Scan for the cell matching the given text and deliver its [X, Y] coordinate at center. 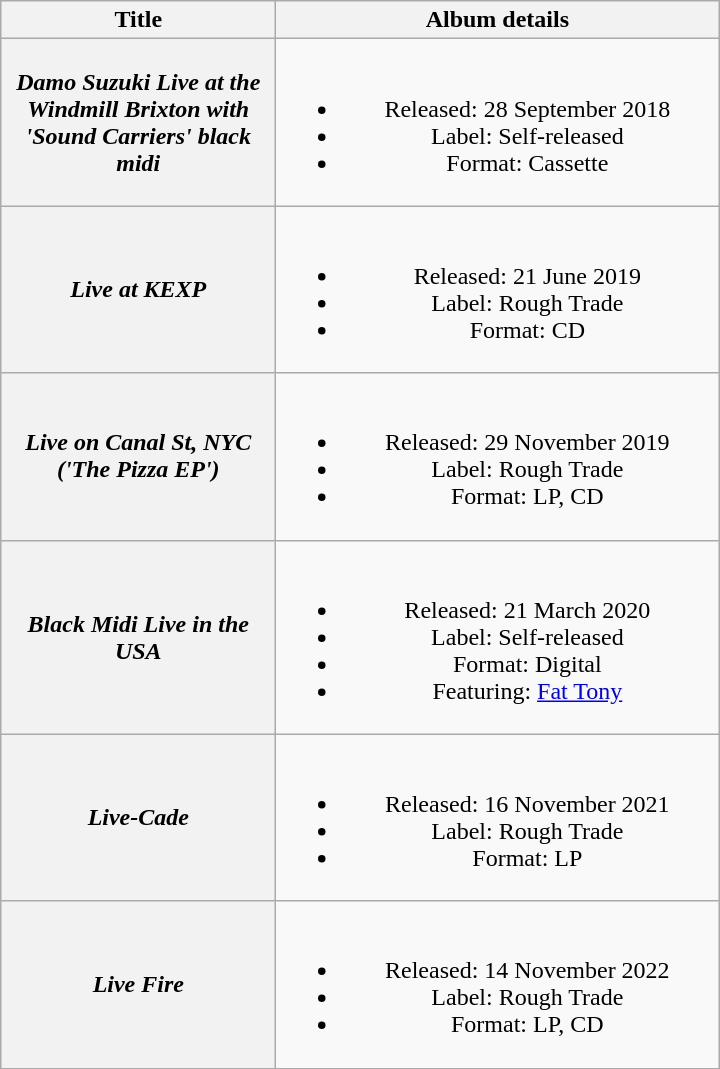
Live on Canal St, NYC ('The Pizza EP') [138, 456]
Released: 16 November 2021Label: Rough TradeFormat: LP [498, 818]
Live at KEXP [138, 290]
Damo Suzuki Live at the Windmill Brixton with 'Sound Carriers' black midi [138, 122]
Released: 29 November 2019Label: Rough TradeFormat: LP, CD [498, 456]
Released: 14 November 2022Label: Rough TradeFormat: LP, CD [498, 984]
Live Fire [138, 984]
Released: 28 September 2018Label: Self-releasedFormat: Cassette [498, 122]
Black Midi Live in the USA [138, 637]
Live-Cade [138, 818]
Released: 21 June 2019Label: Rough TradeFormat: CD [498, 290]
Album details [498, 20]
Released: 21 March 2020Label: Self-releasedFormat: DigitalFeaturing: Fat Tony [498, 637]
Title [138, 20]
